Locate the cell with the specified text and output its [X, Y] center coordinate. 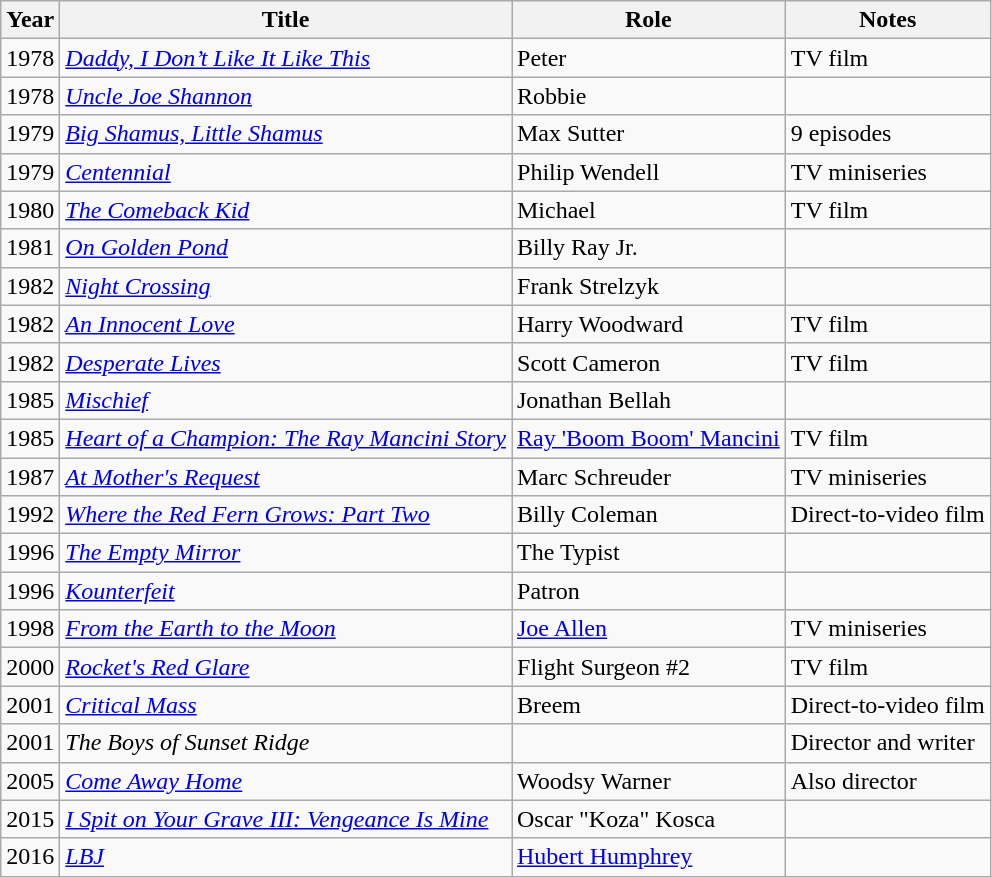
On Golden Pond [286, 248]
Role [649, 20]
Scott Cameron [649, 362]
Peter [649, 58]
2016 [30, 857]
2015 [30, 819]
An Innocent Love [286, 324]
Hubert Humphrey [649, 857]
Joe Allen [649, 629]
Breem [649, 705]
Year [30, 20]
Ray 'Boom Boom' Mancini [649, 438]
1981 [30, 248]
Woodsy Warner [649, 781]
Director and writer [888, 743]
2000 [30, 667]
I Spit on Your Grave III: Vengeance Is Mine [286, 819]
The Comeback Kid [286, 210]
Desperate Lives [286, 362]
Flight Surgeon #2 [649, 667]
Heart of a Champion: The Ray Mancini Story [286, 438]
Notes [888, 20]
At Mother's Request [286, 477]
Jonathan Bellah [649, 400]
Frank Strelzyk [649, 286]
Uncle Joe Shannon [286, 96]
Where the Red Fern Grows: Part Two [286, 515]
1980 [30, 210]
LBJ [286, 857]
Billy Ray Jr. [649, 248]
1998 [30, 629]
2005 [30, 781]
Robbie [649, 96]
Daddy, I Don’t Like It Like This [286, 58]
Critical Mass [286, 705]
Title [286, 20]
Also director [888, 781]
Billy Coleman [649, 515]
Rocket's Red Glare [286, 667]
Max Sutter [649, 134]
The Typist [649, 553]
From the Earth to the Moon [286, 629]
Philip Wendell [649, 172]
Marc Schreuder [649, 477]
Night Crossing [286, 286]
1992 [30, 515]
Patron [649, 591]
Come Away Home [286, 781]
Big Shamus, Little Shamus [286, 134]
Kounterfeit [286, 591]
Michael [649, 210]
Oscar "Koza" Kosca [649, 819]
1987 [30, 477]
Centennial [286, 172]
The Empty Mirror [286, 553]
9 episodes [888, 134]
The Boys of Sunset Ridge [286, 743]
Mischief [286, 400]
Harry Woodward [649, 324]
